Identify which cell holds the provided text, then report its [X, Y] central coordinate. 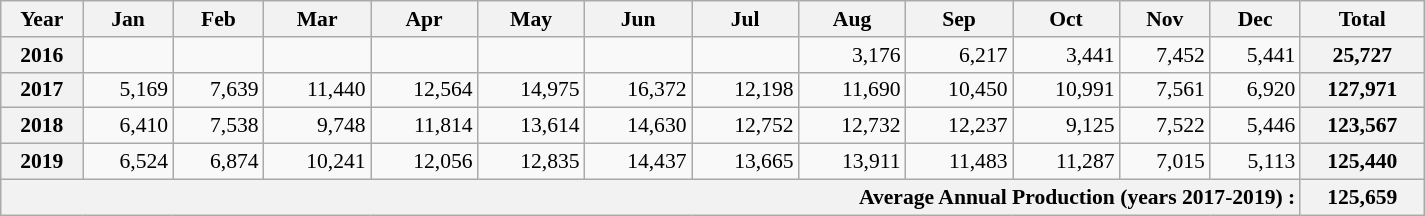
6,874 [218, 162]
5,441 [1255, 55]
14,975 [532, 90]
11,814 [424, 126]
11,690 [852, 90]
11,483 [960, 162]
Total [1362, 19]
13,614 [532, 126]
2016 [42, 55]
Aug [852, 19]
12,237 [960, 126]
10,991 [1066, 90]
9,125 [1066, 126]
7,015 [1165, 162]
11,287 [1066, 162]
7,522 [1165, 126]
11,440 [318, 90]
12,564 [424, 90]
5,446 [1255, 126]
Nov [1165, 19]
12,198 [746, 90]
May [532, 19]
7,538 [218, 126]
2019 [42, 162]
Jun [638, 19]
Year [42, 19]
125,440 [1362, 162]
3,176 [852, 55]
12,056 [424, 162]
2018 [42, 126]
Apr [424, 19]
6,524 [128, 162]
6,217 [960, 55]
Feb [218, 19]
7,452 [1165, 55]
127,971 [1362, 90]
10,241 [318, 162]
6,920 [1255, 90]
3,441 [1066, 55]
6,410 [128, 126]
25,727 [1362, 55]
Oct [1066, 19]
14,437 [638, 162]
Jul [746, 19]
125,659 [1362, 197]
10,450 [960, 90]
Mar [318, 19]
123,567 [1362, 126]
14,630 [638, 126]
12,752 [746, 126]
13,911 [852, 162]
16,372 [638, 90]
Sep [960, 19]
5,169 [128, 90]
5,113 [1255, 162]
12,732 [852, 126]
9,748 [318, 126]
12,835 [532, 162]
Jan [128, 19]
7,561 [1165, 90]
7,639 [218, 90]
2017 [42, 90]
Average Annual Production (years 2017-2019) : [651, 197]
Dec [1255, 19]
13,665 [746, 162]
